Determine the (x, y) coordinate at the center of the cell enclosing the given text.  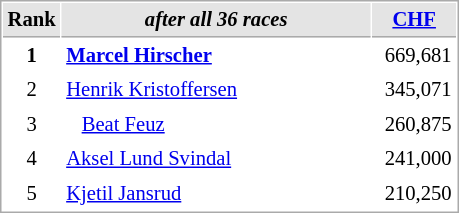
after all 36 races (216, 20)
5 (32, 194)
241,000 (414, 158)
CHF (414, 20)
1 (32, 56)
260,875 (414, 124)
3 (32, 124)
4 (32, 158)
Marcel Hirscher (216, 56)
Rank (32, 20)
669,681 (414, 56)
Kjetil Jansrud (216, 194)
Beat Feuz (216, 124)
Henrik Kristoffersen (216, 90)
210,250 (414, 194)
Aksel Lund Svindal (216, 158)
345,071 (414, 90)
2 (32, 90)
